Capture the cell that displays the provided text and extract its (x, y) central coordinate. 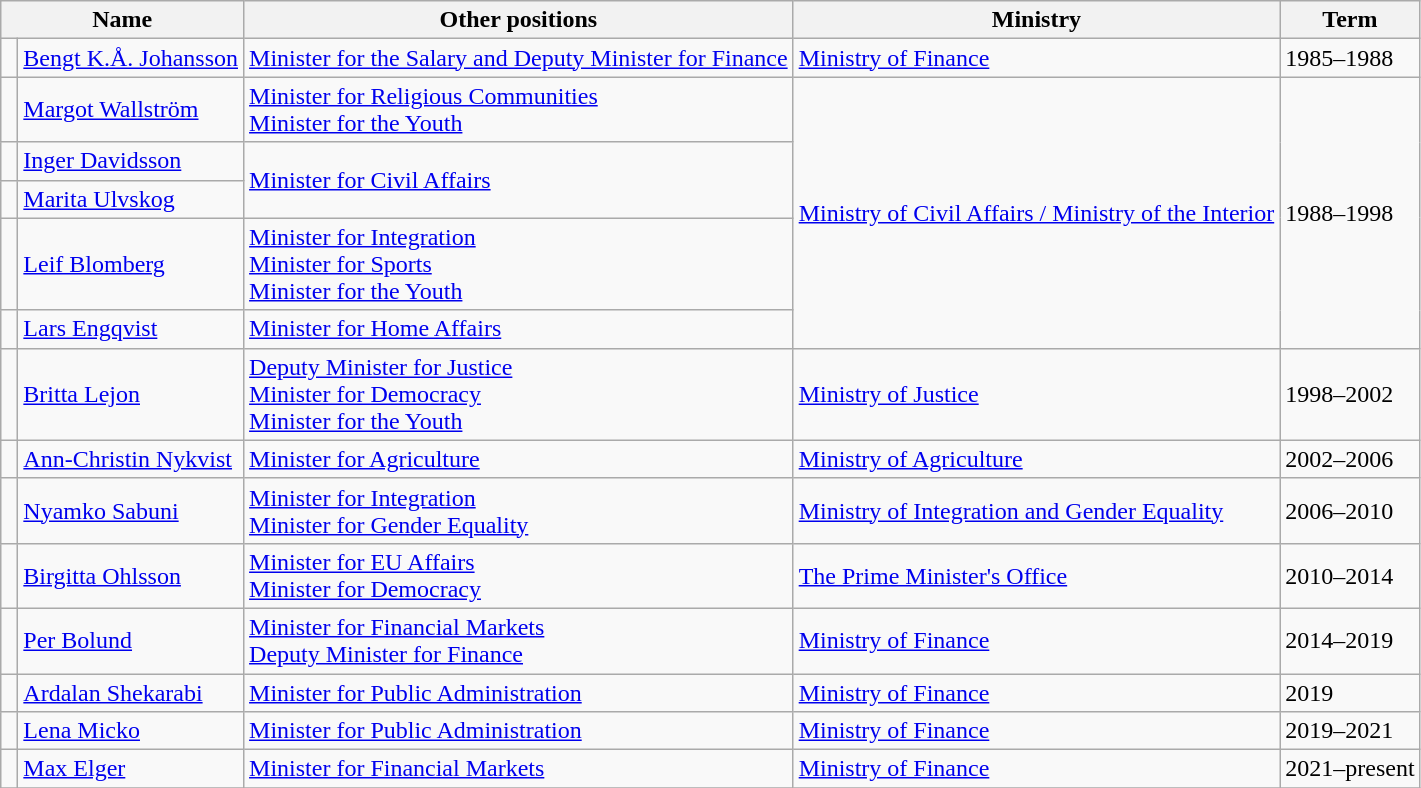
Ministry of Justice (1036, 394)
Leif Blomberg (131, 264)
Marita Ulvskog (131, 199)
2010–2014 (1350, 576)
Minister for Financial Markets Deputy Minister for Finance (519, 640)
Minister for IntegrationMinister for Gender Equality (519, 510)
Ministry of Integration and Gender Equality (1036, 510)
Ministry of Civil Affairs / Ministry of the Interior (1036, 212)
1988–1998 (1350, 212)
2002–2006 (1350, 459)
Ann-Christin Nykvist (131, 459)
Birgitta Ohlsson (131, 576)
Other positions (519, 20)
Max Elger (131, 769)
Name (122, 20)
2019–2021 (1350, 731)
Britta Lejon (131, 394)
Minister for Financial Markets (519, 769)
2021–present (1350, 769)
Nyamko Sabuni (131, 510)
Deputy Minister for JusticeMinister for DemocracyMinister for the Youth (519, 394)
Per Bolund (131, 640)
Lars Engqvist (131, 329)
Minister for EU AffairsMinister for Democracy (519, 576)
Inger Davidsson (131, 161)
Minister for Civil Affairs (519, 180)
The Prime Minister's Office (1036, 576)
Minister for the Salary and Deputy Minister for Finance (519, 58)
Minister for Agriculture (519, 459)
Ardalan Shekarabi (131, 693)
Minister for IntegrationMinister for SportsMinister for the Youth (519, 264)
Minister for Home Affairs (519, 329)
Term (1350, 20)
2006–2010 (1350, 510)
Ministry (1036, 20)
Margot Wallström (131, 110)
1998–2002 (1350, 394)
Bengt K.Å. Johansson (131, 58)
2019 (1350, 693)
Ministry of Agriculture (1036, 459)
Lena Micko (131, 731)
1985–1988 (1350, 58)
Minister for Religious CommunitiesMinister for the Youth (519, 110)
2014–2019 (1350, 640)
